From the cell containing the given text, extract its center point as [x, y] coordinate. 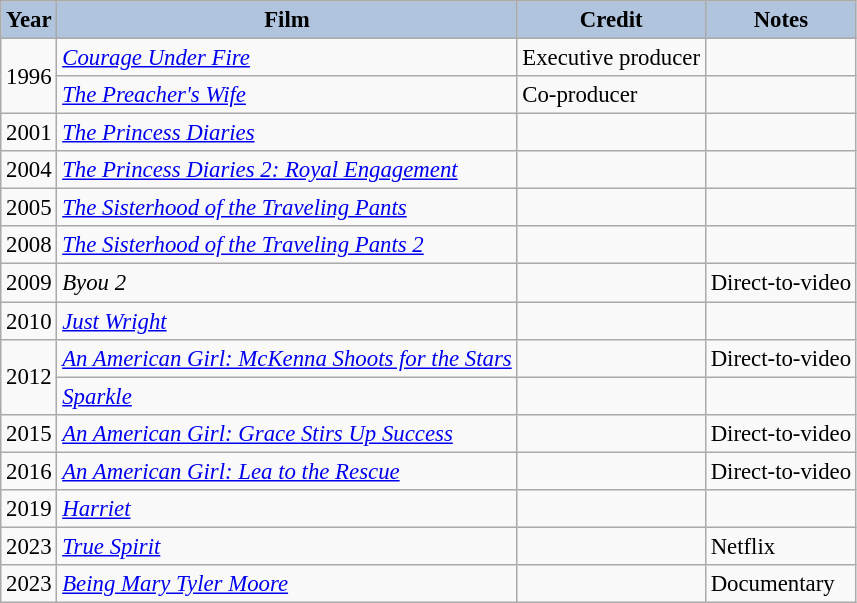
Being Mary Tyler Moore [287, 584]
An American Girl: McKenna Shoots for the Stars [287, 358]
2001 [29, 133]
Netflix [780, 546]
2005 [29, 208]
Year [29, 20]
Executive producer [611, 58]
Documentary [780, 584]
2016 [29, 471]
2008 [29, 245]
2012 [29, 376]
2009 [29, 283]
An American Girl: Grace Stirs Up Success [287, 433]
True Spirit [287, 546]
The Sisterhood of the Traveling Pants [287, 208]
Courage Under Fire [287, 58]
2010 [29, 321]
Co-producer [611, 95]
The Princess Diaries 2: Royal Engagement [287, 170]
Harriet [287, 509]
Film [287, 20]
The Sisterhood of the Traveling Pants 2 [287, 245]
Just Wright [287, 321]
Sparkle [287, 396]
2015 [29, 433]
2019 [29, 509]
Credit [611, 20]
1996 [29, 76]
The Princess Diaries [287, 133]
Byou 2 [287, 283]
2004 [29, 170]
Notes [780, 20]
An American Girl: Lea to the Rescue [287, 471]
The Preacher's Wife [287, 95]
